Search for the cell housing the specified text and yield its (X, Y) center coordinate. 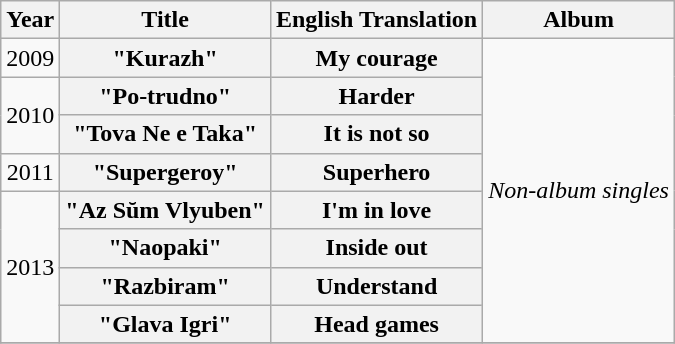
English Translation (376, 20)
Title (166, 20)
"Az Sŭm Vlyuben" (166, 210)
2011 (30, 172)
"Glava Igri" (166, 324)
Harder (376, 96)
Head games (376, 324)
Understand (376, 286)
Album (579, 20)
2013 (30, 267)
Year (30, 20)
"Supergeroy" (166, 172)
Non-album singles (579, 191)
"Tova Ne e Taka" (166, 134)
2010 (30, 115)
"Po-trudno" (166, 96)
Inside out (376, 248)
"Kurazh" (166, 58)
"Razbiram" (166, 286)
I'm in love (376, 210)
My courage (376, 58)
It is not so (376, 134)
2009 (30, 58)
"Naopaki" (166, 248)
Superhero (376, 172)
